Find where the given text appears and provide that cell's center as [X, Y] coordinate. 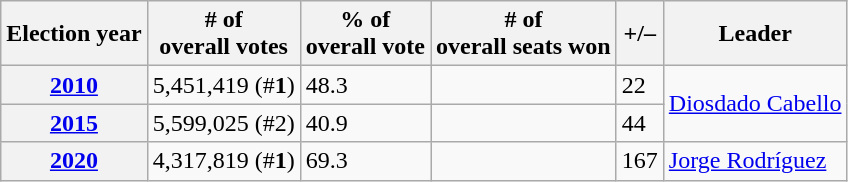
5,451,419 (#1) [224, 85]
69.3 [365, 161]
Election year [74, 34]
44 [640, 123]
Jorge Rodríguez [755, 161]
Leader [755, 34]
2010 [74, 85]
40.9 [365, 123]
Diosdado Cabello [755, 104]
2015 [74, 123]
22 [640, 85]
48.3 [365, 85]
# ofoverall seats won [524, 34]
# ofoverall votes [224, 34]
4,317,819 (#1) [224, 161]
2020 [74, 161]
% ofoverall vote [365, 34]
+/– [640, 34]
167 [640, 161]
5,599,025 (#2) [224, 123]
